Capture the cell that displays the provided text and extract its (x, y) central coordinate. 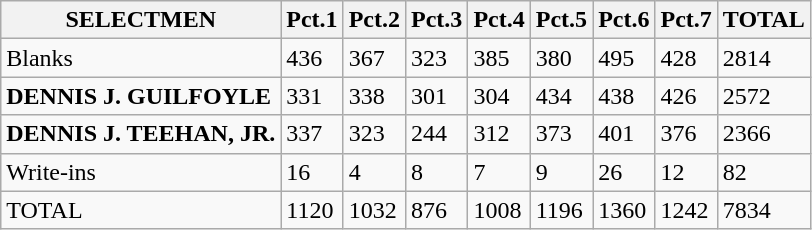
1242 (686, 210)
2814 (764, 58)
338 (374, 96)
380 (561, 58)
Pct.7 (686, 20)
1032 (374, 210)
Blanks (141, 58)
Write-ins (141, 172)
337 (312, 134)
2572 (764, 96)
DENNIS J. TEEHAN, JR. (141, 134)
9 (561, 172)
Pct.3 (436, 20)
495 (624, 58)
304 (499, 96)
312 (499, 134)
26 (624, 172)
7834 (764, 210)
Pct.6 (624, 20)
7 (499, 172)
SELECTMEN (141, 20)
385 (499, 58)
82 (764, 172)
438 (624, 96)
4 (374, 172)
1008 (499, 210)
876 (436, 210)
Pct.2 (374, 20)
367 (374, 58)
Pct.4 (499, 20)
373 (561, 134)
244 (436, 134)
8 (436, 172)
16 (312, 172)
DENNIS J. GUILFOYLE (141, 96)
1360 (624, 210)
301 (436, 96)
1196 (561, 210)
1120 (312, 210)
434 (561, 96)
376 (686, 134)
401 (624, 134)
Pct.1 (312, 20)
12 (686, 172)
331 (312, 96)
428 (686, 58)
Pct.5 (561, 20)
2366 (764, 134)
426 (686, 96)
436 (312, 58)
